Locate the cell with the specified text and output its [x, y] center coordinate. 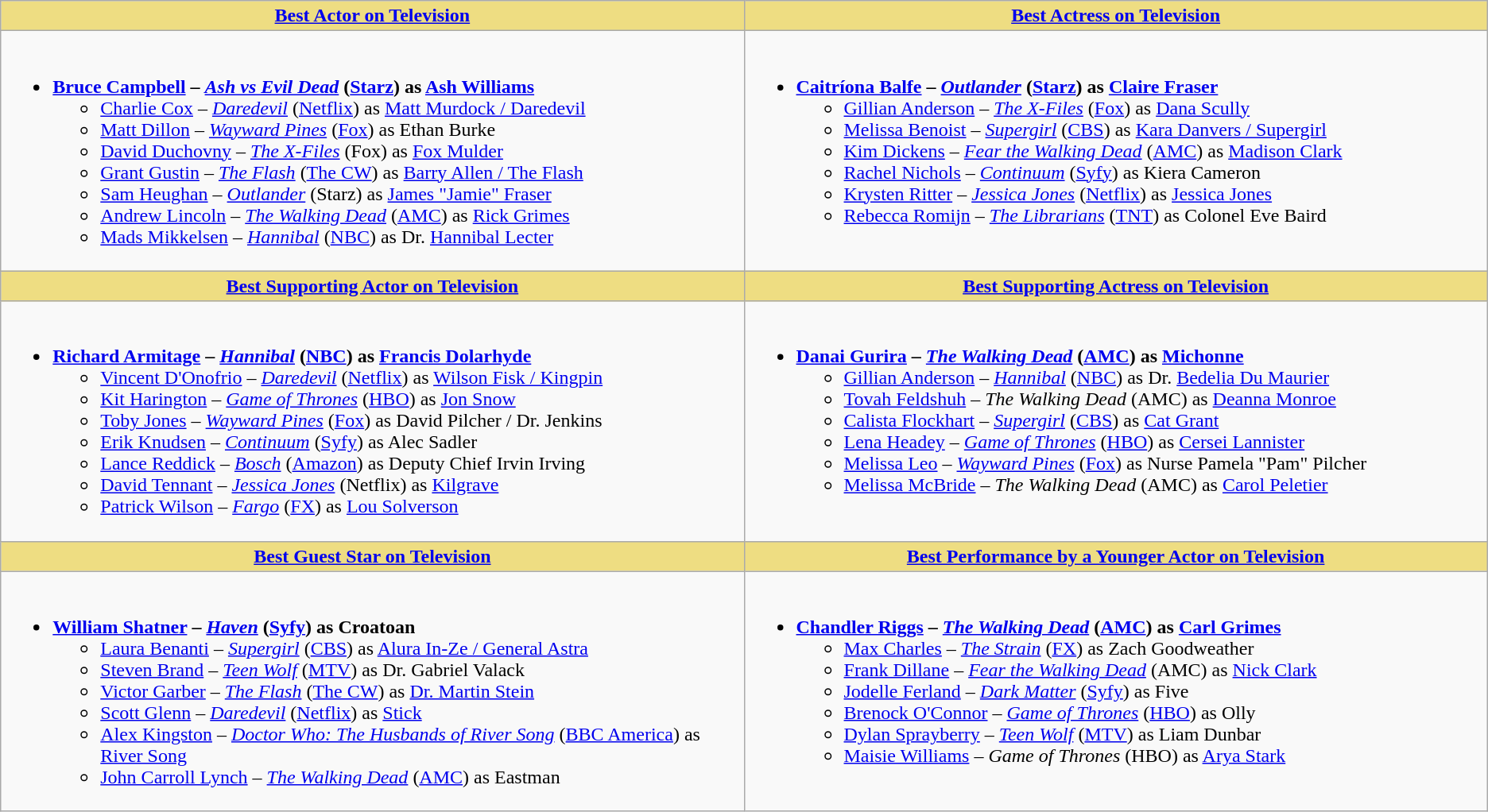
Best Actress on Television [1116, 16]
Best Actor on Television [372, 16]
Best Guest Star on Television [372, 556]
Best Performance by a Younger Actor on Television [1116, 556]
Best Supporting Actor on Television [372, 286]
Best Supporting Actress on Television [1116, 286]
